Scan for the cell matching the given text and deliver its (X, Y) coordinate at center. 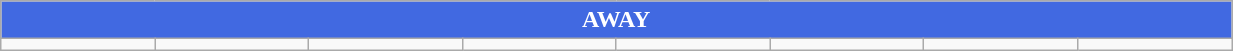
AWAY (616, 20)
